Identify which cell holds the provided text, then report its (x, y) central coordinate. 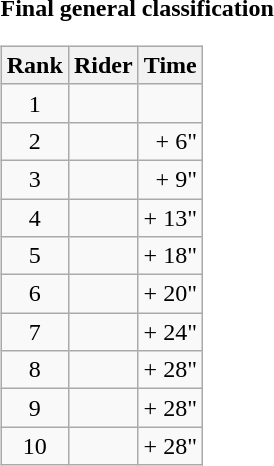
Rank (34, 65)
+ 9" (170, 179)
3 (34, 179)
+ 24" (170, 332)
2 (34, 141)
+ 18" (170, 256)
+ 20" (170, 294)
8 (34, 370)
Time (170, 65)
4 (34, 217)
10 (34, 446)
5 (34, 256)
+ 13" (170, 217)
9 (34, 408)
+ 6" (170, 141)
7 (34, 332)
Rider (103, 65)
6 (34, 294)
1 (34, 103)
